Pinpoint the cell where the given text exists, returning its (x, y) midpoint coordinate. 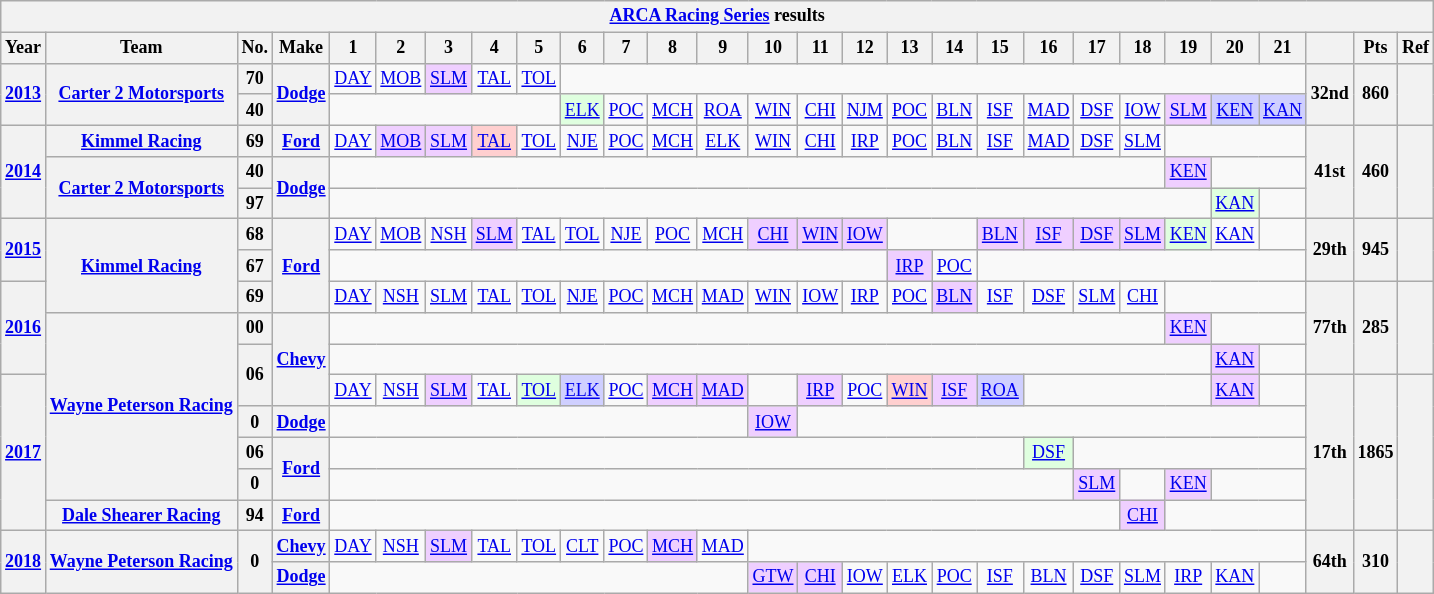
2017 (24, 453)
945 (1376, 250)
00 (254, 328)
68 (254, 234)
7 (626, 48)
94 (254, 516)
1 (353, 48)
32nd (1330, 94)
6 (582, 48)
4 (494, 48)
70 (254, 78)
No. (254, 48)
2014 (24, 172)
285 (1376, 328)
19 (1188, 48)
97 (254, 204)
12 (864, 48)
17 (1097, 48)
860 (1376, 94)
21 (1283, 48)
41st (1330, 172)
67 (254, 266)
64th (1330, 562)
2 (401, 48)
GTW (773, 578)
9 (722, 48)
20 (1235, 48)
11 (820, 48)
Ref (1416, 48)
Team (141, 48)
13 (910, 48)
15 (1000, 48)
2013 (24, 94)
310 (1376, 562)
77th (1330, 328)
Pts (1376, 48)
5 (538, 48)
2016 (24, 328)
17th (1330, 453)
2018 (24, 562)
ARCA Racing Series results (718, 16)
18 (1143, 48)
3 (449, 48)
Make (301, 48)
Dale Shearer Racing (141, 516)
1865 (1376, 453)
460 (1376, 172)
NJM (864, 110)
8 (673, 48)
14 (954, 48)
CLT (582, 546)
2015 (24, 250)
16 (1048, 48)
29th (1330, 250)
Year (24, 48)
10 (773, 48)
